Detect which cell encompasses the target text, then output its (x, y) center coordinate. 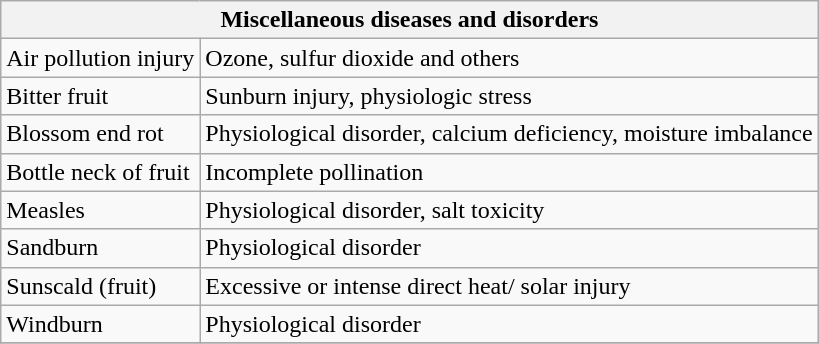
Sandburn (100, 248)
Physiological disorder, salt toxicity (509, 210)
Windburn (100, 324)
Sunscald (fruit) (100, 286)
Bottle neck of fruit (100, 172)
Miscellaneous diseases and disorders (410, 20)
Ozone, sulfur dioxide and others (509, 58)
Excessive or intense direct heat/ solar injury (509, 286)
Bitter fruit (100, 96)
Blossom end rot (100, 134)
Physiological disorder, calcium deficiency, moisture imbalance (509, 134)
Air pollution injury (100, 58)
Incomplete pollination (509, 172)
Measles (100, 210)
Sunburn injury, physiologic stress (509, 96)
